Output the [X, Y] coordinate of the center of the cell containing the given text.  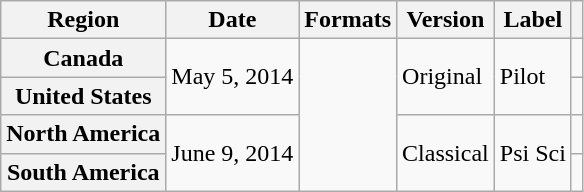
May 5, 2014 [232, 77]
Psi Sci [532, 153]
Version [446, 20]
June 9, 2014 [232, 153]
North America [84, 134]
Region [84, 20]
Formats [348, 20]
Label [532, 20]
Pilot [532, 77]
South America [84, 172]
Canada [84, 58]
Date [232, 20]
Original [446, 77]
Classical [446, 153]
United States [84, 96]
